Scan for the cell matching the given text and deliver its (X, Y) coordinate at center. 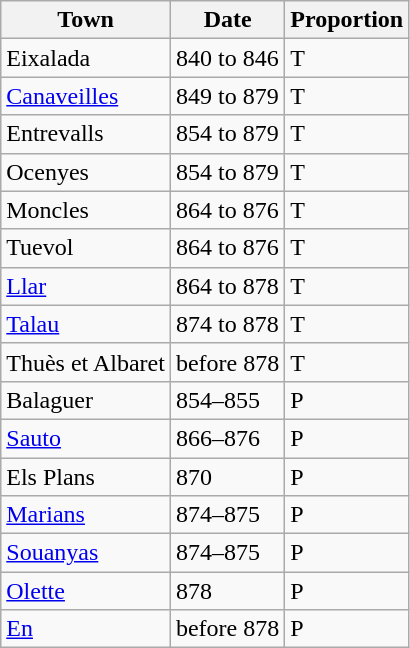
849 to 879 (227, 96)
Olette (86, 591)
Sauto (86, 438)
874 to 878 (227, 324)
Tuevol (86, 248)
Moncles (86, 210)
Balaguer (86, 400)
866–876 (227, 438)
Date (227, 20)
Ocenyes (86, 172)
864 to 878 (227, 286)
Llar (86, 286)
Canaveilles (86, 96)
Entrevalls (86, 134)
Eixalada (86, 58)
878 (227, 591)
840 to 846 (227, 58)
Talau (86, 324)
Els Plans (86, 477)
Town (86, 20)
870 (227, 477)
En (86, 629)
854–855 (227, 400)
Marians (86, 515)
Thuès et Albaret (86, 362)
Souanyas (86, 553)
Proportion (347, 20)
